Identify which cell holds the provided text, then report its [x, y] central coordinate. 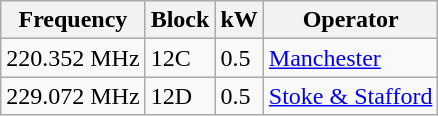
kW [239, 20]
Block [180, 20]
Operator [350, 20]
Stoke & Stafford [350, 96]
Manchester [350, 58]
12D [180, 96]
Frequency [73, 20]
220.352 MHz [73, 58]
229.072 MHz [73, 96]
12C [180, 58]
